Extract the [x, y] coordinate from the center of the cell holding the provided text.  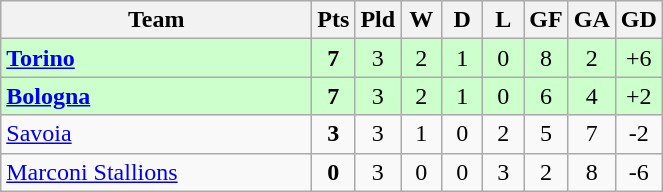
-6 [638, 172]
6 [546, 96]
GD [638, 20]
5 [546, 134]
GF [546, 20]
Marconi Stallions [156, 172]
Bologna [156, 96]
D [462, 20]
GA [592, 20]
Pld [378, 20]
-2 [638, 134]
Savoia [156, 134]
W [422, 20]
+2 [638, 96]
Team [156, 20]
Torino [156, 58]
+6 [638, 58]
L [504, 20]
4 [592, 96]
Pts [334, 20]
